Find where the given text appears and provide that cell's center as [X, Y] coordinate. 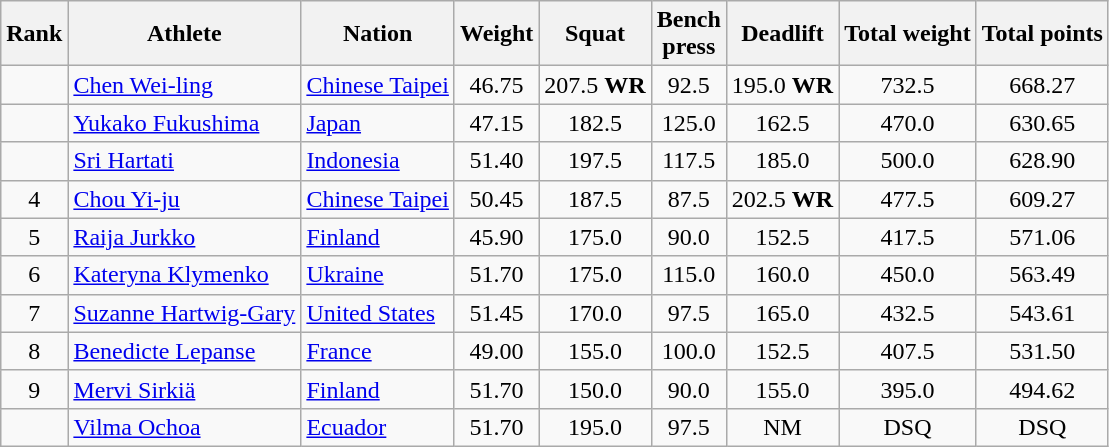
5 [34, 237]
Indonesia [378, 161]
732.5 [908, 85]
Deadlift [782, 34]
6 [34, 275]
494.62 [1042, 389]
Ukraine [378, 275]
407.5 [908, 351]
Yukako Fukushima [184, 123]
197.5 [595, 161]
Total weight [908, 34]
46.75 [496, 85]
Sri Hartati [184, 161]
207.5 WR [595, 85]
117.5 [688, 161]
NM [782, 427]
Squat [595, 34]
Nation [378, 34]
202.5 WR [782, 199]
Japan [378, 123]
100.0 [688, 351]
50.45 [496, 199]
531.50 [1042, 351]
470.0 [908, 123]
160.0 [782, 275]
Ecuador [378, 427]
Chen Wei-ling [184, 85]
125.0 [688, 123]
500.0 [908, 161]
Weight [496, 34]
195.0 [595, 427]
395.0 [908, 389]
Raija Jurkko [184, 237]
165.0 [782, 313]
628.90 [1042, 161]
668.27 [1042, 85]
Mervi Sirkiä [184, 389]
United States [378, 313]
Suzanne Hartwig-Gary [184, 313]
150.0 [595, 389]
51.45 [496, 313]
477.5 [908, 199]
4 [34, 199]
49.00 [496, 351]
87.5 [688, 199]
9 [34, 389]
543.61 [1042, 313]
7 [34, 313]
432.5 [908, 313]
Athlete [184, 34]
8 [34, 351]
571.06 [1042, 237]
Benedicte Lepanse [184, 351]
45.90 [496, 237]
47.15 [496, 123]
195.0 WR [782, 85]
51.40 [496, 161]
Vilma Ochoa [184, 427]
563.49 [1042, 275]
Total points [1042, 34]
417.5 [908, 237]
162.5 [782, 123]
115.0 [688, 275]
Kateryna Klymenko [184, 275]
182.5 [595, 123]
France [378, 351]
450.0 [908, 275]
185.0 [782, 161]
170.0 [595, 313]
187.5 [595, 199]
Rank [34, 34]
Chou Yi-ju [184, 199]
92.5 [688, 85]
609.27 [1042, 199]
Benchpress [688, 34]
630.65 [1042, 123]
